Find where the given text appears and provide that cell's center as [X, Y] coordinate. 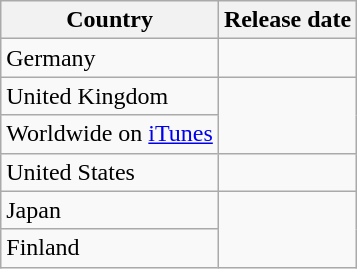
United Kingdom [110, 96]
Worldwide on iTunes [110, 134]
United States [110, 172]
Germany [110, 58]
Japan [110, 210]
Country [110, 20]
Release date [287, 20]
Finland [110, 248]
